Determine the (X, Y) coordinate at the center of the cell enclosing the given text.  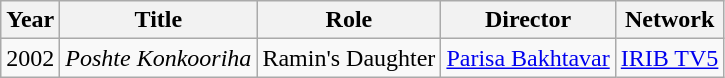
Parisa Bakhtavar (528, 58)
Role (349, 20)
2002 (30, 58)
Poshte Konkooriha (158, 58)
Title (158, 20)
Year (30, 20)
Network (670, 20)
Director (528, 20)
IRIB TV5 (670, 58)
Ramin's Daughter (349, 58)
